Search for the cell housing the specified text and yield its (X, Y) center coordinate. 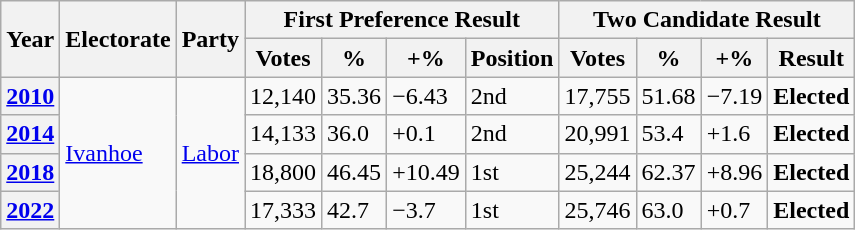
Two Candidate Result (707, 20)
+0.7 (734, 210)
20,991 (598, 134)
+1.6 (734, 134)
Labor (210, 153)
53.4 (668, 134)
46.45 (354, 172)
51.68 (668, 96)
Position (512, 58)
Ivanhoe (118, 153)
+8.96 (734, 172)
+10.49 (426, 172)
2010 (30, 96)
18,800 (284, 172)
Year (30, 39)
Result (812, 58)
35.36 (354, 96)
42.7 (354, 210)
Party (210, 39)
14,133 (284, 134)
62.37 (668, 172)
12,140 (284, 96)
−7.19 (734, 96)
−3.7 (426, 210)
25,746 (598, 210)
2014 (30, 134)
17,333 (284, 210)
+0.1 (426, 134)
17,755 (598, 96)
2018 (30, 172)
−6.43 (426, 96)
First Preference Result (402, 20)
2022 (30, 210)
63.0 (668, 210)
25,244 (598, 172)
36.0 (354, 134)
Electorate (118, 39)
